Determine the [x, y] coordinate at the center of the cell enclosing the given text.  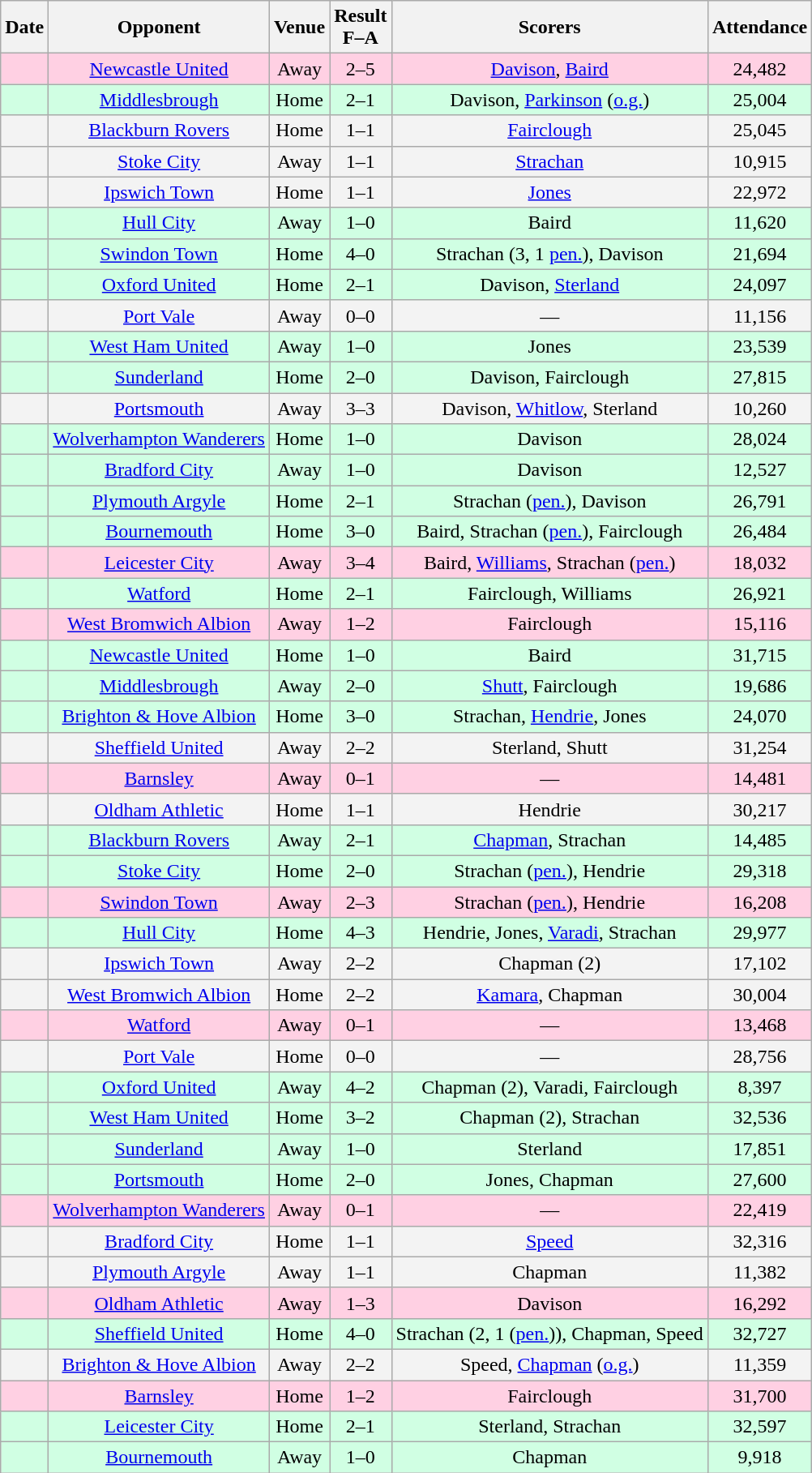
31,700 [759, 1395]
3–3 [361, 408]
18,032 [759, 563]
10,260 [759, 408]
Chapman (2), Varadi, Fairclough [549, 1087]
ResultF–A [361, 28]
Jones, Chapman [549, 1180]
Strachan (pen.), Davison [549, 501]
Sterland [549, 1149]
Baird, Williams, Strachan (pen.) [549, 563]
21,694 [759, 254]
27,600 [759, 1180]
Strachan (3, 1 pen.), Davison [549, 254]
31,254 [759, 747]
22,972 [759, 192]
8,397 [759, 1087]
14,485 [759, 840]
3–4 [361, 563]
4–2 [361, 1087]
Chapman (2) [549, 964]
17,851 [759, 1149]
Davison, Parkinson (o.g.) [549, 100]
26,921 [759, 593]
Speed, Chapman (o.g.) [549, 1364]
23,539 [759, 346]
Baird, Strachan (pen.), Fairclough [549, 532]
1–3 [361, 1303]
28,756 [759, 1056]
25,004 [759, 100]
Sterland, Strachan [549, 1427]
2–5 [361, 69]
28,024 [759, 439]
2–3 [361, 902]
24,097 [759, 285]
32,727 [759, 1334]
24,482 [759, 69]
29,318 [759, 871]
16,208 [759, 902]
Davison, Whitlow, Sterland [549, 408]
Davison, Sterland [549, 285]
Date [24, 28]
Scorers [549, 28]
4–3 [361, 933]
32,597 [759, 1427]
Shutt, Fairclough [549, 686]
15,116 [759, 624]
17,102 [759, 964]
11,359 [759, 1364]
Davison, Fairclough [549, 377]
11,156 [759, 315]
Venue [299, 28]
29,977 [759, 933]
26,484 [759, 532]
31,715 [759, 655]
Strachan [549, 161]
11,382 [759, 1272]
32,316 [759, 1241]
Hendrie [549, 809]
Opponent [159, 28]
24,070 [759, 717]
13,468 [759, 1026]
32,536 [759, 1118]
10,915 [759, 161]
Hendrie, Jones, Varadi, Strachan [549, 933]
11,620 [759, 223]
Speed [549, 1241]
3–2 [361, 1118]
30,217 [759, 809]
Chapman, Strachan [549, 840]
Attendance [759, 28]
22,419 [759, 1210]
30,004 [759, 995]
12,527 [759, 470]
Strachan (2, 1 (pen.)), Chapman, Speed [549, 1334]
25,045 [759, 131]
9,918 [759, 1458]
26,791 [759, 501]
Sterland, Shutt [549, 747]
Kamara, Chapman [549, 995]
16,292 [759, 1303]
Fairclough, Williams [549, 593]
Strachan, Hendrie, Jones [549, 717]
27,815 [759, 377]
Davison, Baird [549, 69]
Chapman (2), Strachan [549, 1118]
14,481 [759, 778]
19,686 [759, 686]
